For the text-containing cell, return its midpoint in [X, Y] coordinate format. 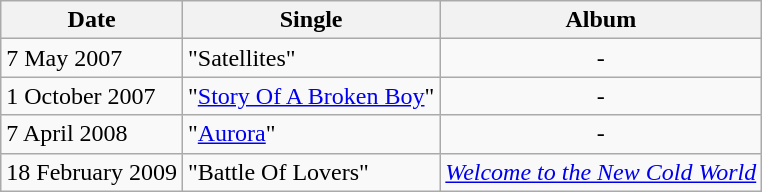
1 October 2007 [92, 96]
7 April 2008 [92, 134]
7 May 2007 [92, 58]
Welcome to the New Cold World [601, 172]
Single [310, 20]
"Battle Of Lovers" [310, 172]
"Satellites" [310, 58]
"Aurora" [310, 134]
Date [92, 20]
"Story Of A Broken Boy" [310, 96]
Album [601, 20]
18 February 2009 [92, 172]
